Return the [X, Y] coordinate for the center point of the cell that contains the specified text.  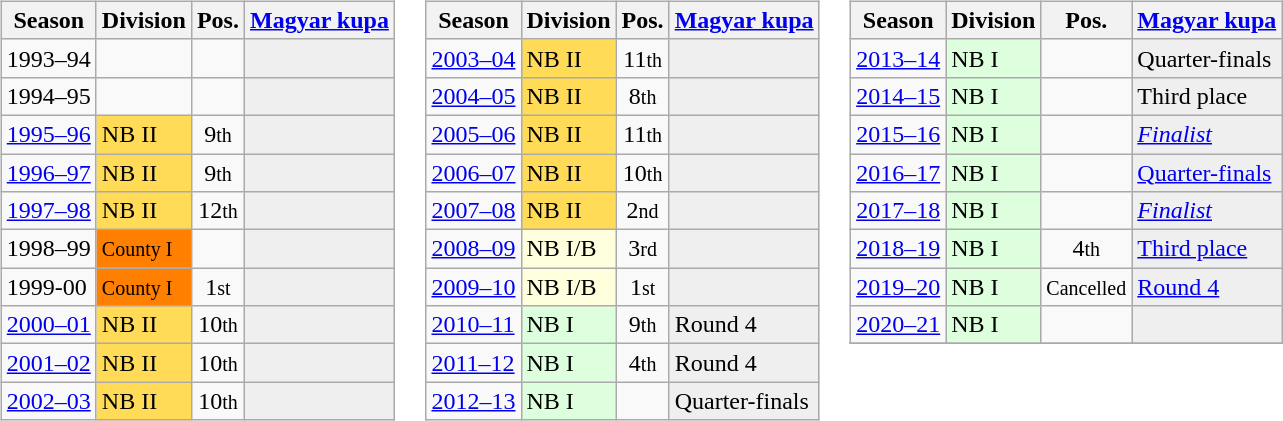
2005–06 [474, 134]
1993–94 [48, 58]
8th [642, 96]
2016–17 [898, 173]
2000–01 [48, 325]
2012–13 [474, 401]
2019–20 [898, 287]
1998–99 [48, 249]
2nd [642, 211]
2018–19 [898, 249]
2017–18 [898, 211]
3rd [642, 249]
2020–21 [898, 325]
1994–95 [48, 96]
12th [218, 211]
2002–03 [48, 401]
1995–96 [48, 134]
2001–02 [48, 363]
2011–12 [474, 363]
2014–15 [898, 96]
Cancelled [1086, 287]
2004–05 [474, 96]
1997–98 [48, 211]
2003–04 [474, 58]
2015–16 [898, 134]
1996–97 [48, 173]
2008–09 [474, 249]
2007–08 [474, 211]
2013–14 [898, 58]
2006–07 [474, 173]
2009–10 [474, 287]
1999-00 [48, 287]
2010–11 [474, 325]
